Provide the [X, Y] coordinate of the cell's center where the given text is located.  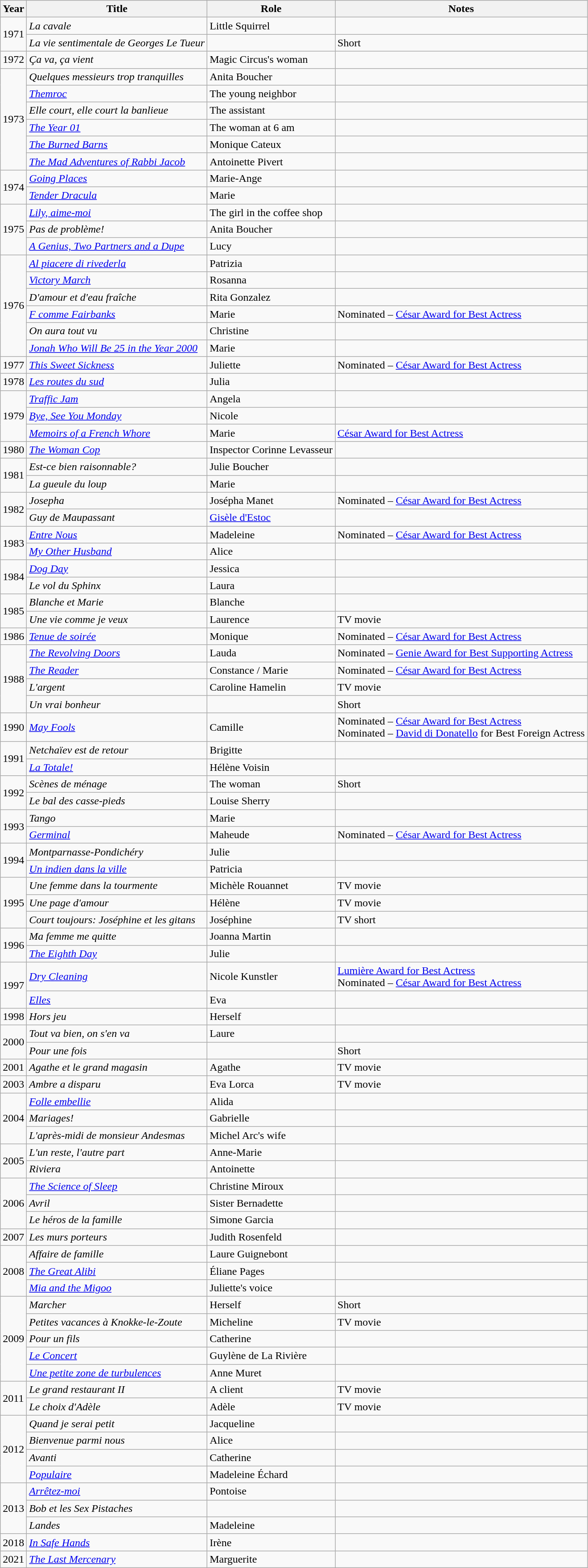
Tango [117, 818]
Hélène [271, 903]
Ça va, ça vient [117, 60]
Court toujours: Joséphine et les gitans [117, 920]
The young neighbor [271, 94]
1981 [13, 475]
Montparnasse-Pondichéry [117, 852]
The Great Alibi [117, 1271]
Ambre a disparu [117, 1085]
Folle embellie [117, 1101]
Themroc [117, 94]
Julia [271, 382]
1971 [13, 34]
Marie-Ange [271, 178]
1998 [13, 1016]
Ma femme me quitte [117, 937]
Lauda [271, 653]
Rita Gonzalez [271, 297]
1986 [13, 636]
Une page d'amour [117, 903]
2001 [13, 1068]
The Woman Cop [117, 450]
Nominated – César Award for Best ActressNominated – David di Donatello for Best Foreign Actress [461, 727]
1976 [13, 306]
1973 [13, 119]
The Reader [117, 670]
Al piacere di rivederla [117, 263]
Populaire [117, 1474]
Les murs porteurs [117, 1237]
1975 [13, 229]
Un indien dans la ville [117, 869]
Brigitte [271, 750]
Arrêtez-moi [117, 1491]
Michèle Rouannet [271, 886]
Pontoise [271, 1491]
Bienvenue parmi nous [117, 1441]
Victory March [117, 280]
2011 [13, 1398]
The Last Mercenary [117, 1559]
Le choix d'Adèle [117, 1407]
Memoirs of a French Whore [117, 433]
La cavale [117, 26]
2000 [13, 1042]
Going Places [117, 178]
Pas de problème! [117, 229]
1997 [13, 985]
Monique Cateux [271, 144]
Hélène Voisin [271, 767]
Joséphine [271, 920]
Laura [271, 585]
Anne Muret [271, 1373]
Little Squirrel [271, 26]
The Revolving Doors [117, 653]
1972 [13, 60]
Josepha [117, 501]
2021 [13, 1559]
1979 [13, 416]
Blanche et Marie [117, 602]
Le vol du Sphinx [117, 585]
Tenue de soirée [117, 636]
Angela [271, 399]
The Burned Barns [117, 144]
Nominated – Genie Award for Best Supporting Actress [461, 653]
Gisèle d'Estoc [271, 518]
1991 [13, 758]
Alida [271, 1101]
Est-ce bien raisonnable? [117, 467]
Petites vacances à Knokke-le-Zoute [117, 1322]
Agathe [271, 1068]
Nicole [271, 416]
This Sweet Sickness [117, 365]
Rosanna [271, 280]
La vie sentimentale de Georges Le Tueur [117, 43]
Anne-Marie [271, 1152]
Laure Guignebont [271, 1254]
A client [271, 1390]
Germinal [117, 835]
Avril [117, 1203]
Josépha Manet [271, 501]
Micheline [271, 1322]
Louise Sherry [271, 801]
Lumière Award for Best ActressNominated – César Award for Best Actress [461, 977]
Dog Day [117, 569]
Scènes de ménage [117, 784]
May Fools [117, 727]
The Year 01 [117, 127]
The Mad Adventures of Rabbi Jacob [117, 161]
Eva Lorca [271, 1085]
Bye, See You Monday [117, 416]
Quand je serai petit [117, 1424]
Adèle [271, 1407]
Traffic Jam [117, 399]
D'amour et d'eau fraîche [117, 297]
Une vie comme je veux [117, 619]
In Safe Hands [117, 1542]
Netchaïev est de retour [117, 750]
Marcher [117, 1305]
Pour un fils [117, 1339]
Entre Nous [117, 535]
Guy de Maupassant [117, 518]
1990 [13, 727]
Simone Garcia [271, 1220]
Judith Rosenfeld [271, 1237]
Monique [271, 636]
1984 [13, 577]
Julie Boucher [271, 467]
Guylène de La Rivière [271, 1356]
Riviera [117, 1169]
1985 [13, 611]
Dry Cleaning [117, 977]
L'après-midi de monsieur Andesmas [117, 1135]
Un vrai bonheur [117, 704]
Une petite zone de turbulences [117, 1373]
Gabrielle [271, 1118]
The woman at 6 am [271, 127]
Éliane Pages [271, 1271]
Nicole Kunstler [271, 977]
L'argent [117, 687]
Elle court, elle court la banlieue [117, 111]
Les routes du sud [117, 382]
Title [117, 9]
Landes [117, 1525]
2007 [13, 1237]
1983 [13, 543]
2013 [13, 1508]
Le grand restaurant II [117, 1390]
Camille [271, 727]
1988 [13, 679]
Laure [271, 1033]
The assistant [271, 111]
Christine Miroux [271, 1186]
Michel Arc's wife [271, 1135]
Hors jeu [117, 1016]
Lily, aime-moi [117, 213]
2009 [13, 1339]
1977 [13, 365]
Tender Dracula [117, 195]
2004 [13, 1118]
La Totale! [117, 767]
Patricia [271, 869]
Jacqueline [271, 1424]
2006 [13, 1203]
A Genius, Two Partners and a Dupe [117, 246]
Une femme dans la tourmente [117, 886]
The girl in the coffee shop [271, 213]
Magic Circus's woman [271, 60]
Caroline Hamelin [271, 687]
Mariages! [117, 1118]
Sister Bernadette [271, 1203]
Jonah Who Will Be 25 in the Year 2000 [117, 348]
Quelques messieurs trop tranquilles [117, 77]
1980 [13, 450]
The Eighth Day [117, 954]
Antoinette [271, 1169]
Irène [271, 1542]
Antoinette Pivert [271, 161]
1974 [13, 187]
TV short [461, 920]
Madeleine Échard [271, 1474]
Blanche [271, 602]
2005 [13, 1161]
Juliette's voice [271, 1288]
Patrizia [271, 263]
2012 [13, 1449]
On aura tout vu [117, 331]
Elles [117, 999]
César Award for Best Actress [461, 433]
Jessica [271, 569]
Agathe et le grand magasin [117, 1068]
Pour une fois [117, 1050]
The woman [271, 784]
Notes [461, 9]
Role [271, 9]
Laurence [271, 619]
2018 [13, 1542]
My Other Husband [117, 552]
Christine [271, 331]
Avanti [117, 1457]
Le bal des casse-pieds [117, 801]
Inspector Corinne Levasseur [271, 450]
Affaire de famille [117, 1254]
La gueule du loup [117, 483]
L'un reste, l'autre part [117, 1152]
Lucy [271, 246]
Constance / Marie [271, 670]
Le héros de la famille [117, 1220]
2003 [13, 1085]
1996 [13, 945]
1994 [13, 860]
1993 [13, 827]
Mia and the Migoo [117, 1288]
Marguerite [271, 1559]
Year [13, 9]
Le Concert [117, 1356]
Joanna Martin [271, 937]
Bob et les Sex Pistaches [117, 1508]
2008 [13, 1271]
Maheude [271, 835]
1992 [13, 793]
The Science of Sleep [117, 1186]
Tout va bien, on s'en va [117, 1033]
Eva [271, 999]
F comme Fairbanks [117, 314]
Juliette [271, 365]
1995 [13, 903]
1982 [13, 509]
1978 [13, 382]
